For the text-containing cell, return its midpoint in (X, Y) coordinate format. 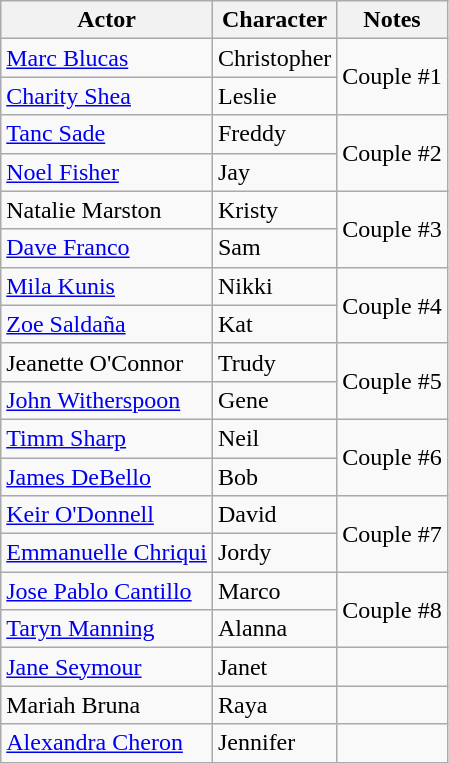
Couple #8 (392, 610)
John Witherspoon (107, 400)
Janet (274, 667)
Charity Shea (107, 96)
Mila Kunis (107, 286)
Jay (274, 172)
Gene (274, 400)
Sam (274, 248)
Timm Sharp (107, 438)
Notes (392, 20)
Jennifer (274, 743)
Christopher (274, 58)
Marc Blucas (107, 58)
Jose Pablo Cantillo (107, 591)
Couple #5 (392, 381)
Jeanette O'Connor (107, 362)
Bob (274, 477)
Mariah Bruna (107, 705)
Taryn Manning (107, 629)
James DeBello (107, 477)
Jane Seymour (107, 667)
Actor (107, 20)
Couple #2 (392, 153)
Raya (274, 705)
Alexandra Cheron (107, 743)
Couple #6 (392, 457)
Freddy (274, 134)
Leslie (274, 96)
Neil (274, 438)
Couple #1 (392, 77)
Zoe Saldaña (107, 324)
Keir O'Donnell (107, 515)
Nikki (274, 286)
Alanna (274, 629)
Couple #4 (392, 305)
Marco (274, 591)
Kristy (274, 210)
Jordy (274, 553)
Couple #3 (392, 229)
Trudy (274, 362)
Dave Franco (107, 248)
Noel Fisher (107, 172)
Emmanuelle Chriqui (107, 553)
Couple #7 (392, 534)
David (274, 515)
Kat (274, 324)
Natalie Marston (107, 210)
Tanc Sade (107, 134)
Character (274, 20)
